Output the (x, y) coordinate of the center of the cell containing the given text.  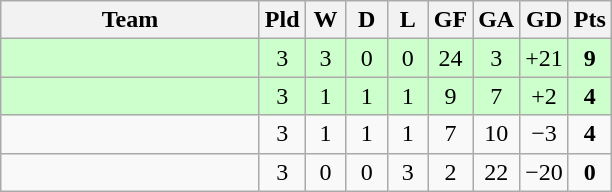
−20 (544, 172)
2 (450, 172)
24 (450, 58)
GF (450, 20)
+2 (544, 96)
10 (496, 134)
W (326, 20)
L (408, 20)
D (366, 20)
+21 (544, 58)
−3 (544, 134)
Pld (282, 20)
GD (544, 20)
Pts (590, 20)
GA (496, 20)
Team (130, 20)
22 (496, 172)
